Pinpoint the cell where the given text exists, returning its (X, Y) midpoint coordinate. 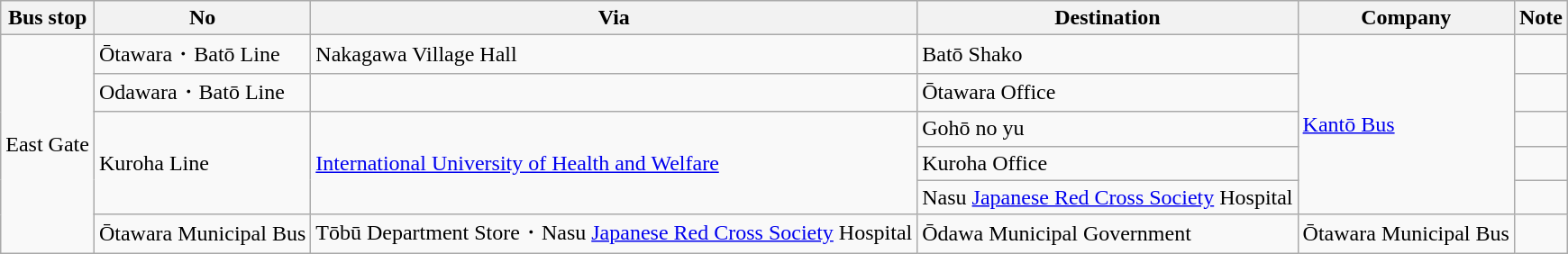
Ōtawara・Batō Line (202, 54)
No (202, 18)
Odawara・Batō Line (202, 92)
Kantō Bus (1406, 124)
Destination (1108, 18)
Batō Shako (1108, 54)
East Gate (48, 144)
Ōtawara Office (1108, 92)
Bus stop (48, 18)
Kuroha Line (202, 163)
Nasu Japanese Red Cross Society Hospital (1108, 197)
Nakagawa Village Hall (615, 54)
International University of Health and Welfare (615, 163)
Kuroha Office (1108, 163)
Via (615, 18)
Gohō no yu (1108, 129)
Tōbū Department Store・Nasu Japanese Red Cross Society Hospital (615, 234)
Note (1541, 18)
Ōdawa Municipal Government (1108, 234)
Company (1406, 18)
